Capture the cell that displays the provided text and extract its [X, Y] central coordinate. 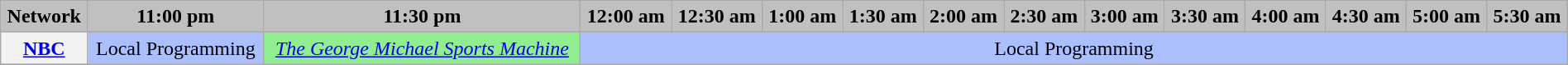
NBC [45, 48]
11:30 pm [422, 17]
The George Michael Sports Machine [422, 48]
3:30 am [1204, 17]
Network [45, 17]
2:00 am [963, 17]
4:00 am [1285, 17]
1:30 am [883, 17]
12:00 am [626, 17]
4:30 am [1366, 17]
3:00 am [1125, 17]
12:30 am [717, 17]
1:00 am [802, 17]
5:00 am [1446, 17]
11:00 pm [175, 17]
5:30 am [1527, 17]
2:30 am [1044, 17]
